Locate the cell with the specified text and output its (x, y) center coordinate. 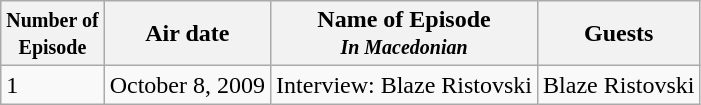
Guests (619, 34)
Blaze Ristovski (619, 85)
Number of Episode (52, 34)
1 (52, 85)
October 8, 2009 (187, 85)
Air date (187, 34)
Name of Episode In Macedonian (404, 34)
Interview: Blaze Ristovski (404, 85)
